Search for the cell housing the specified text and yield its (X, Y) center coordinate. 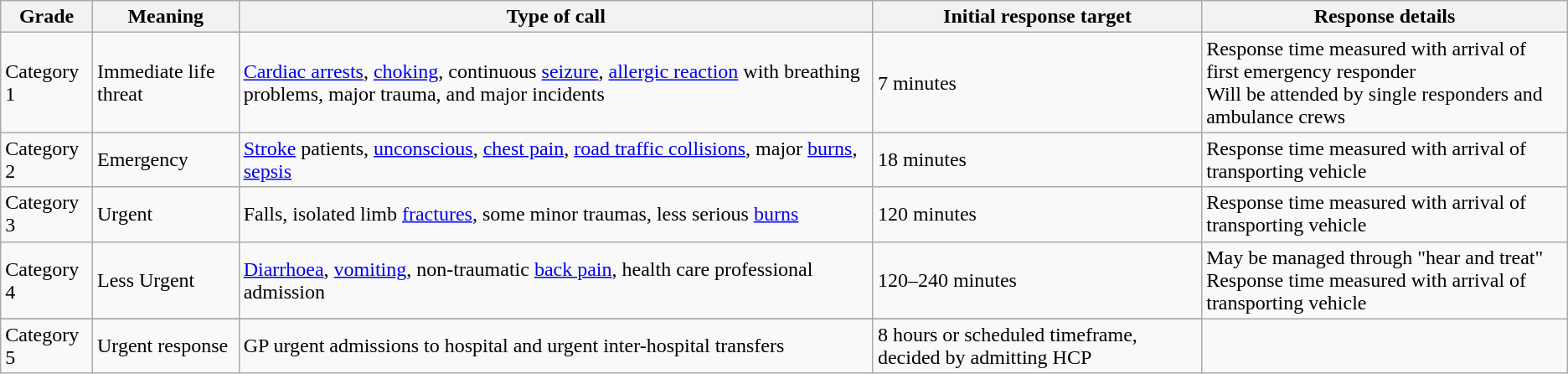
Urgent (166, 215)
Response time measured with arrival of first emergency responderWill be attended by single responders and ambulance crews (1385, 82)
Meaning (166, 17)
Cardiac arrests, choking, continuous seizure, allergic reaction with breathing problems, major trauma, and major incidents (556, 82)
Category 5 (47, 345)
May be managed through "hear and treat"Response time measured with arrival of transporting vehicle (1385, 280)
Type of call (556, 17)
Diarrhoea, vomiting, non-traumatic back pain, health care professional admission (556, 280)
7 minutes (1037, 82)
120 minutes (1037, 215)
Stroke patients, unconscious, chest pain, road traffic collisions, major burns, sepsis (556, 159)
Emergency (166, 159)
Category 3 (47, 215)
120–240 minutes (1037, 280)
Category 1 (47, 82)
Less Urgent (166, 280)
8 hours or scheduled timeframe, decided by admitting HCP (1037, 345)
Category 4 (47, 280)
GP urgent admissions to hospital and urgent inter-hospital transfers (556, 345)
Initial response target (1037, 17)
Response details (1385, 17)
Falls, isolated limb fractures, some minor traumas, less serious burns (556, 215)
18 minutes (1037, 159)
Immediate life threat (166, 82)
Category 2 (47, 159)
Urgent response (166, 345)
Grade (47, 17)
